Determine the [X, Y] coordinate at the center of the cell enclosing the given text.  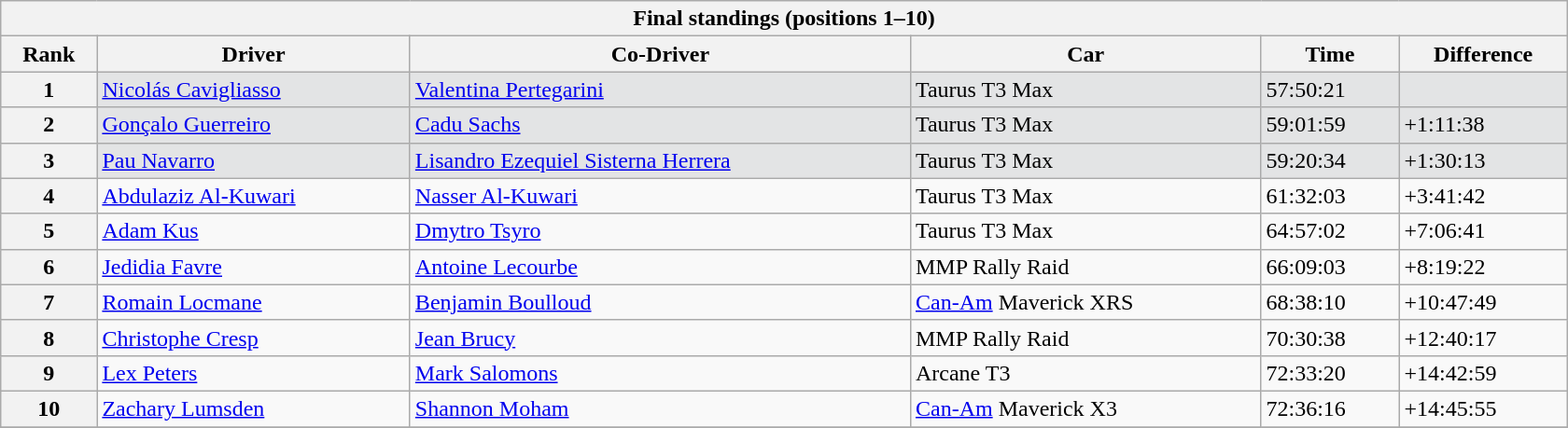
Lisandro Ezequiel Sisterna Herrera [660, 160]
Valentina Pertegarini [660, 90]
61:32:03 [1330, 196]
Cadu Sachs [660, 125]
2 [49, 125]
+14:42:59 [1483, 373]
5 [49, 231]
70:30:38 [1330, 338]
Abdulaziz Al-Kuwari [254, 196]
3 [49, 160]
Jean Brucy [660, 338]
68:38:10 [1330, 302]
59:20:34 [1330, 160]
6 [49, 267]
Jedidia Favre [254, 267]
Driver [254, 54]
+1:30:13 [1483, 160]
Time [1330, 54]
72:33:20 [1330, 373]
Benjamin Boulloud [660, 302]
Car [1085, 54]
4 [49, 196]
+7:06:41 [1483, 231]
Final standings (positions 1–10) [784, 19]
Christophe Cresp [254, 338]
+8:19:22 [1483, 267]
Pau Navarro [254, 160]
59:01:59 [1330, 125]
Arcane T3 [1085, 373]
10 [49, 408]
1 [49, 90]
8 [49, 338]
Difference [1483, 54]
Can-Am Maverick XRS [1085, 302]
Mark Salomons [660, 373]
Shannon Moham [660, 408]
Adam Kus [254, 231]
Rank [49, 54]
Can-Am Maverick X3 [1085, 408]
64:57:02 [1330, 231]
+12:40:17 [1483, 338]
Romain Locmane [254, 302]
+1:11:38 [1483, 125]
+10:47:49 [1483, 302]
Lex Peters [254, 373]
57:50:21 [1330, 90]
+14:45:55 [1483, 408]
7 [49, 302]
Dmytro Tsyro [660, 231]
Gonçalo Guerreiro [254, 125]
Co-Driver [660, 54]
9 [49, 373]
+3:41:42 [1483, 196]
Zachary Lumsden [254, 408]
66:09:03 [1330, 267]
Antoine Lecourbe [660, 267]
Nicolás Cavigliasso [254, 90]
72:36:16 [1330, 408]
Nasser Al-Kuwari [660, 196]
